Detect which cell encompasses the target text, then output its (X, Y) center coordinate. 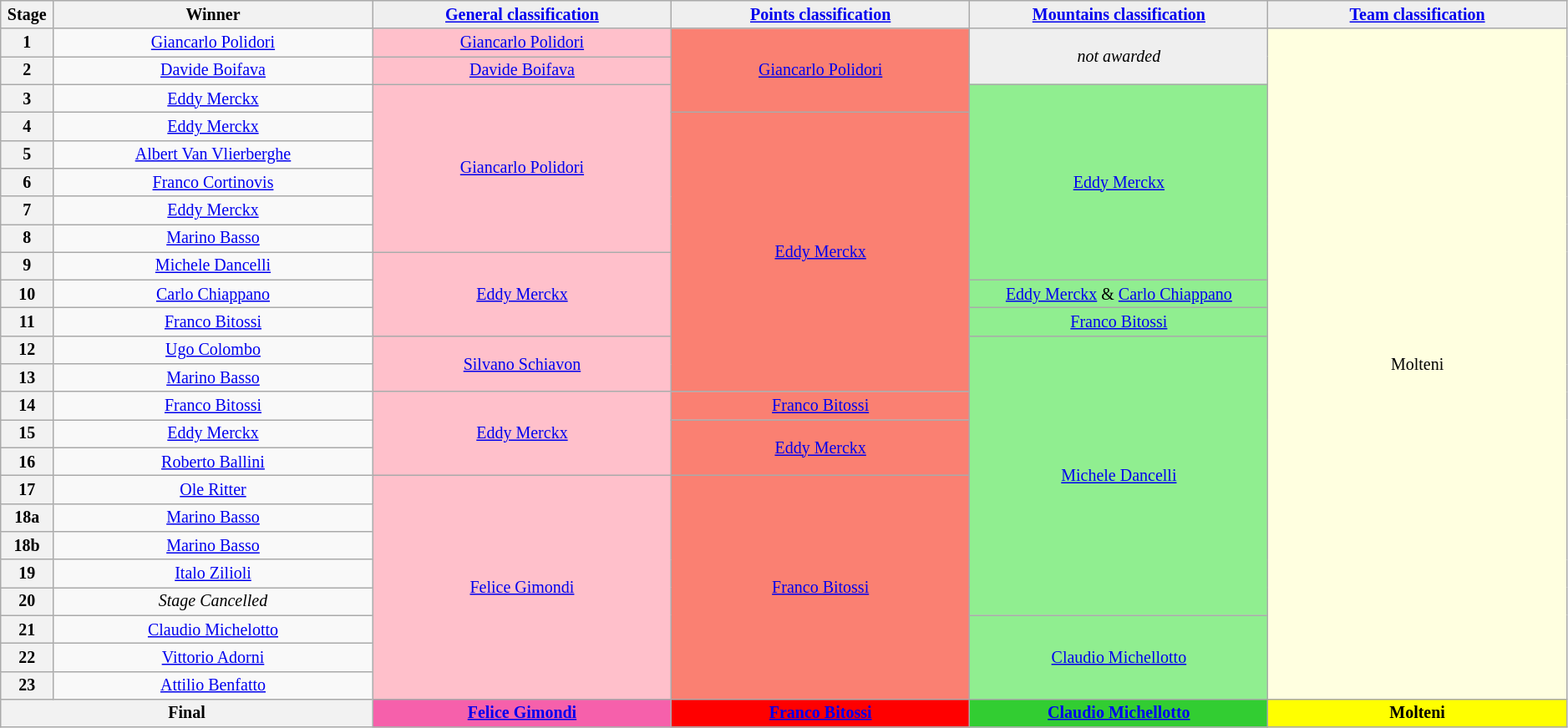
6 (27, 182)
Team classification (1417, 15)
10 (27, 294)
Franco Cortinovis (214, 182)
13 (27, 377)
Stage (27, 15)
Ole Ritter (214, 489)
General classification (521, 15)
19 (27, 573)
1 (27, 43)
Vittorio Adorni (214, 658)
12 (27, 351)
8 (27, 239)
9 (27, 265)
23 (27, 685)
15 (27, 434)
20 (27, 601)
2 (27, 70)
Claudio Michelotto (214, 629)
Winner (214, 15)
21 (27, 629)
Attilio Benfatto (214, 685)
Silvano Schiavon (521, 364)
Carlo Chiappano (214, 294)
Italo Zilioli (214, 573)
Eddy Merckx & Carlo Chiappano (1119, 294)
Final (187, 713)
18a (27, 518)
18b (27, 546)
Albert Van Vlierberghe (214, 154)
17 (27, 489)
16 (27, 463)
Points classification (820, 15)
Ugo Colombo (214, 351)
not awarded (1119, 57)
5 (27, 154)
Roberto Ballini (214, 463)
3 (27, 99)
7 (27, 210)
11 (27, 322)
4 (27, 127)
Mountains classification (1119, 15)
Stage Cancelled (214, 601)
14 (27, 406)
22 (27, 658)
